Identify which cell holds the provided text, then report its (x, y) central coordinate. 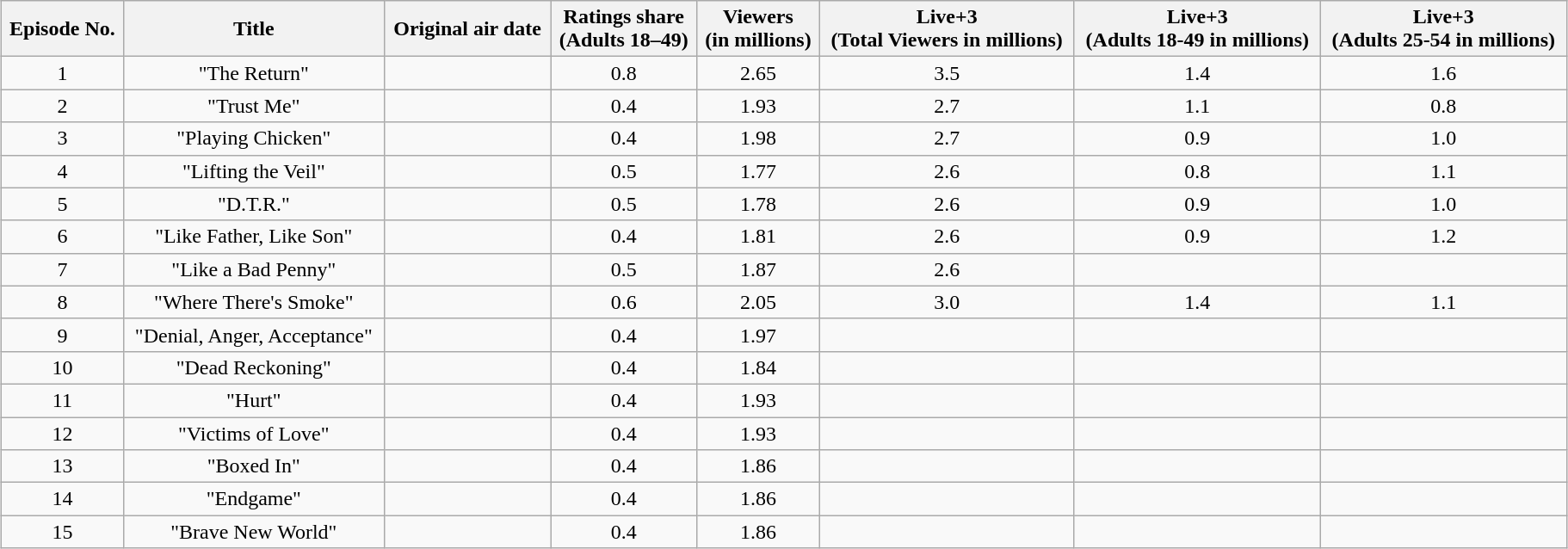
14 (62, 499)
3.0 (947, 302)
3 (62, 139)
Live+3 (Adults 25-54 in millions) (1443, 29)
Live+3 (Adults 18-49 in millions) (1197, 29)
"Playing Chicken" (253, 139)
7 (62, 269)
11 (62, 400)
2.65 (758, 73)
1 (62, 73)
Episode No. (62, 29)
13 (62, 466)
"Lifting the Veil" (253, 171)
1.98 (758, 139)
1.84 (758, 367)
8 (62, 302)
"Brave New World" (253, 532)
"Endgame" (253, 499)
2.05 (758, 302)
9 (62, 335)
Viewers(in millions) (758, 29)
"Dead Reckoning" (253, 367)
Title (253, 29)
Original air date (466, 29)
5 (62, 204)
"The Return" (253, 73)
1.77 (758, 171)
"Like a Bad Penny" (253, 269)
2 (62, 106)
"Hurt" (253, 400)
Ratings share(Adults 18–49) (624, 29)
12 (62, 433)
1.97 (758, 335)
"D.T.R." (253, 204)
1.87 (758, 269)
1.81 (758, 237)
1.78 (758, 204)
4 (62, 171)
"Where There's Smoke" (253, 302)
"Boxed In" (253, 466)
"Like Father, Like Son" (253, 237)
"Victims of Love" (253, 433)
0.6 (624, 302)
15 (62, 532)
Live+3 (Total Viewers in millions) (947, 29)
"Trust Me" (253, 106)
"Denial, Anger, Acceptance" (253, 335)
1.6 (1443, 73)
3.5 (947, 73)
1.2 (1443, 237)
6 (62, 237)
10 (62, 367)
